For the text-containing cell, return its midpoint in (x, y) coordinate format. 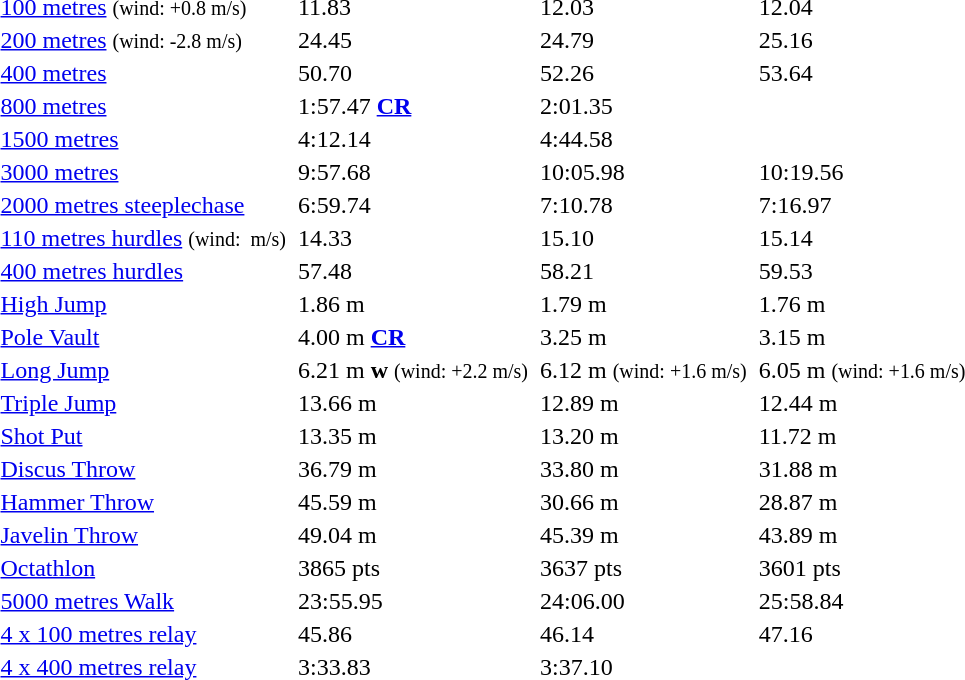
46.14 (644, 634)
33.80 m (644, 469)
6.12 m (wind: +1.6 m/s) (644, 370)
45.86 (412, 634)
3.25 m (644, 337)
13.20 m (644, 436)
45.39 m (644, 535)
52.26 (644, 73)
7:10.78 (644, 205)
6.21 m w (wind: +2.2 m/s) (412, 370)
57.48 (412, 271)
50.70 (412, 73)
1.79 m (644, 304)
1:57.47 CR (412, 106)
1.86 m (412, 304)
15.10 (644, 238)
13.35 m (412, 436)
58.21 (644, 271)
13.66 m (412, 403)
4:44.58 (644, 139)
23:55.95 (412, 601)
2:01.35 (644, 106)
4:12.14 (412, 139)
24.79 (644, 40)
10:05.98 (644, 172)
12.89 m (644, 403)
36.79 m (412, 469)
24:06.00 (644, 601)
6:59.74 (412, 205)
30.66 m (644, 502)
3865 pts (412, 568)
3637 pts (644, 568)
49.04 m (412, 535)
45.59 m (412, 502)
24.45 (412, 40)
4.00 m CR (412, 337)
9:57.68 (412, 172)
14.33 (412, 238)
